Search for the cell housing the specified text and yield its [x, y] center coordinate. 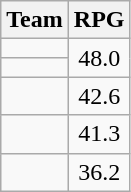
Team [35, 20]
42.6 [99, 96]
41.3 [99, 134]
RPG [99, 20]
48.0 [99, 58]
36.2 [99, 172]
